For the text-containing cell, return its midpoint in [x, y] coordinate format. 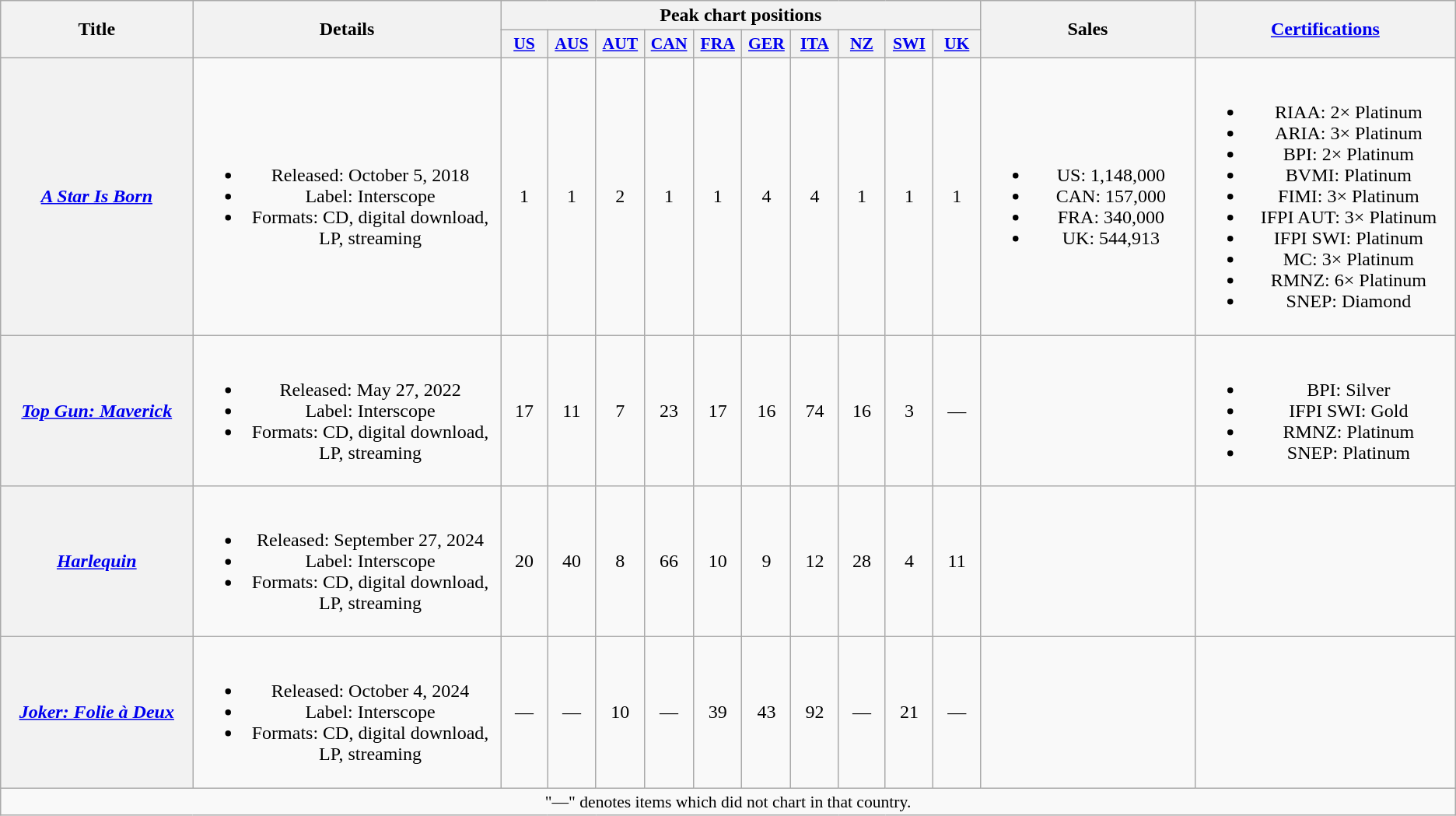
GER [767, 44]
Certifications [1325, 30]
28 [862, 562]
39 [718, 713]
Released: October 4, 2024Label: InterscopeFormats: CD, digital download, LP, streaming [347, 713]
BPI: SilverIFPI SWI: GoldRMNZ: PlatinumSNEP: Platinum [1325, 410]
Released: September 27, 2024Label: InterscopeFormats: CD, digital download, LP, streaming [347, 562]
23 [669, 410]
NZ [862, 44]
12 [815, 562]
66 [669, 562]
FRA [718, 44]
21 [909, 713]
"—" denotes items which did not chart in that country. [728, 802]
CAN [669, 44]
Joker: Folie à Deux [96, 713]
US [524, 44]
ITA [815, 44]
43 [767, 713]
SWI [909, 44]
AUS [572, 44]
Harlequin [96, 562]
Sales [1087, 30]
Title [96, 30]
7 [621, 410]
A Star Is Born [96, 196]
74 [815, 410]
UK [957, 44]
40 [572, 562]
20 [524, 562]
Released: October 5, 2018Label: InterscopeFormats: CD, digital download, LP, streaming [347, 196]
2 [621, 196]
AUT [621, 44]
Peak chart positions [740, 16]
8 [621, 562]
Released: May 27, 2022Label: InterscopeFormats: CD, digital download, LP, streaming [347, 410]
US: 1,148,000CAN: 157,000FRA: 340,000UK: 544,913 [1087, 196]
9 [767, 562]
Top Gun: Maverick [96, 410]
Details [347, 30]
92 [815, 713]
3 [909, 410]
